Scan for the cell matching the given text and deliver its (x, y) coordinate at center. 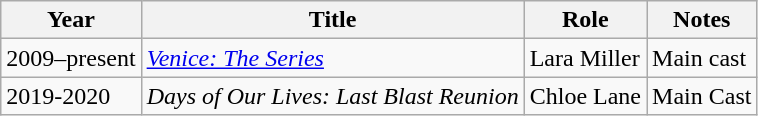
Notes (702, 20)
Title (332, 20)
Role (585, 20)
Days of Our Lives: Last Blast Reunion (332, 96)
Main cast (702, 58)
Venice: The Series (332, 58)
Year (71, 20)
2019-2020 (71, 96)
Chloe Lane (585, 96)
2009–present (71, 58)
Lara Miller (585, 58)
Main Cast (702, 96)
